Detect which cell encompasses the target text, then output its [X, Y] center coordinate. 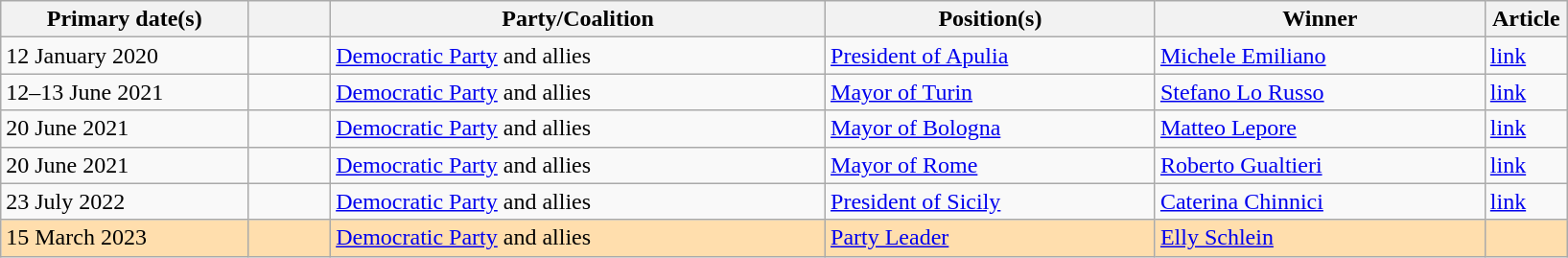
Party Leader [991, 238]
Caterina Chinnici [1320, 201]
Mayor of Turin [991, 92]
Article [1526, 19]
Michele Emiliano [1320, 56]
12 January 2020 [125, 56]
Winner [1320, 19]
Stefano Lo Russo [1320, 92]
Elly Schlein [1320, 238]
Position(s) [991, 19]
President of Apulia [991, 56]
Roberto Gualtieri [1320, 165]
Mayor of Bologna [991, 129]
15 March 2023 [125, 238]
23 July 2022 [125, 201]
President of Sicily [991, 201]
Party/Coalition [578, 19]
12–13 June 2021 [125, 92]
Mayor of Rome [991, 165]
Matteo Lepore [1320, 129]
Primary date(s) [125, 19]
